Pinpoint the cell where the given text exists, returning its (X, Y) midpoint coordinate. 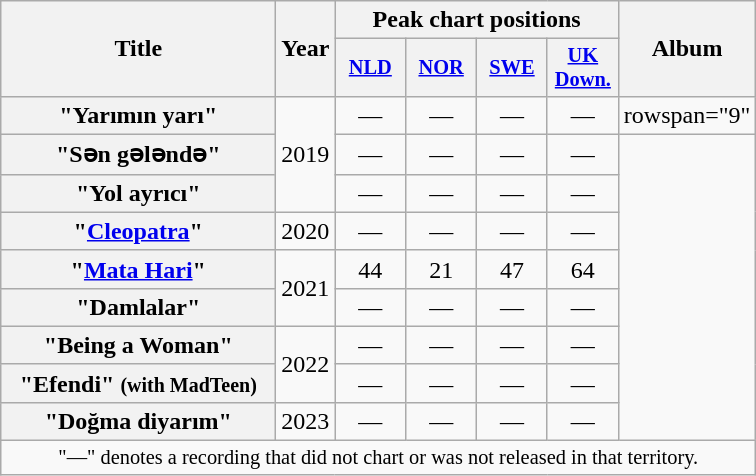
"Yol ayrıcı" (138, 193)
"Mata Hari" (138, 269)
rowspan="9" (687, 115)
"Damlalar" (138, 307)
2021 (306, 288)
"—" denotes a recording that did not chart or was not released in that territory. (378, 458)
SWE (512, 68)
2019 (306, 154)
2020 (306, 231)
"Doğma diyarım" (138, 421)
UKDown. (582, 68)
2023 (306, 421)
2022 (306, 364)
NOR (442, 68)
Album (687, 49)
Peak chart positions (476, 20)
"Efendi" (with MadTeen) (138, 383)
44 (370, 269)
Year (306, 49)
"Sən gələndə" (138, 155)
64 (582, 269)
"Cleopatra" (138, 231)
"Being a Woman" (138, 345)
47 (512, 269)
Title (138, 49)
21 (442, 269)
"Yarımın yarı" (138, 115)
NLD (370, 68)
